Identify which cell holds the provided text, then report its [X, Y] central coordinate. 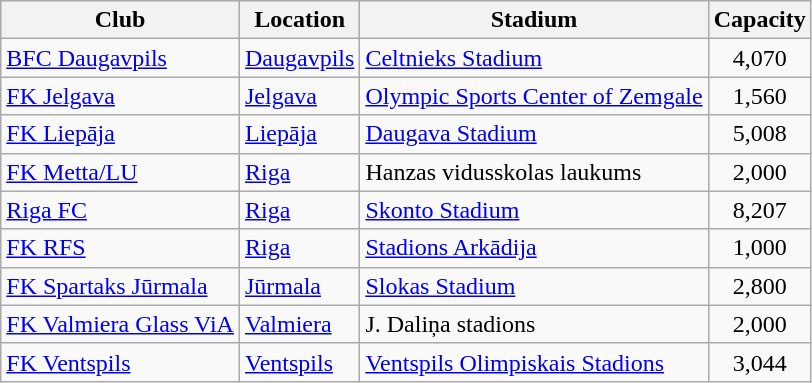
Valmiera [299, 324]
2,800 [760, 286]
Liepāja [299, 134]
Location [299, 20]
3,044 [760, 362]
Stadions Arkādija [534, 248]
BFC Daugavpils [120, 58]
Jelgava [299, 96]
Slokas Stadium [534, 286]
Ventspils [299, 362]
Hanzas vidusskolas laukums [534, 172]
Club [120, 20]
FK RFS [120, 248]
1,000 [760, 248]
FK Liepāja [120, 134]
Celtnieks Stadium [534, 58]
FK Spartaks Jūrmala [120, 286]
FK Jelgava [120, 96]
Stadium [534, 20]
Capacity [760, 20]
FK Ventspils [120, 362]
Jūrmala [299, 286]
Skonto Stadium [534, 210]
5,008 [760, 134]
J. Daliņa stadions [534, 324]
Daugava Stadium [534, 134]
4,070 [760, 58]
Ventspils Olimpiskais Stadions [534, 362]
Riga FC [120, 210]
FK Valmiera Glass ViA [120, 324]
FK Metta/LU [120, 172]
1,560 [760, 96]
Olympic Sports Center of Zemgale [534, 96]
Daugavpils [299, 58]
8,207 [760, 210]
